From the cell containing the given text, extract its center point as (X, Y) coordinate. 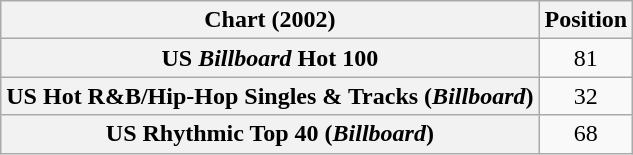
US Rhythmic Top 40 (Billboard) (270, 134)
Position (586, 20)
32 (586, 96)
US Hot R&B/Hip-Hop Singles & Tracks (Billboard) (270, 96)
Chart (2002) (270, 20)
US Billboard Hot 100 (270, 58)
68 (586, 134)
81 (586, 58)
